Output the (x, y) coordinate of the center of the cell containing the given text.  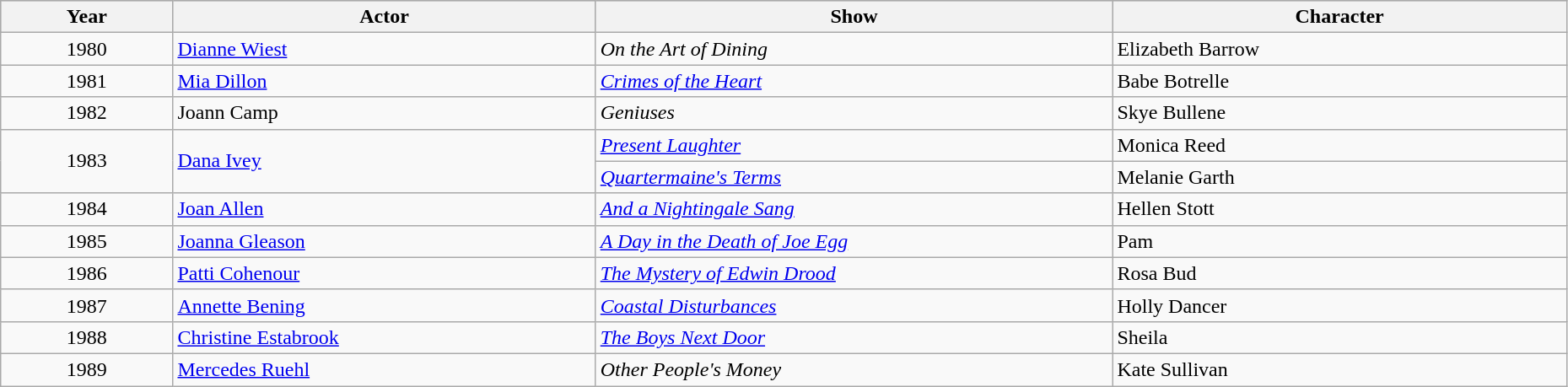
Mia Dillon (385, 81)
Show (854, 17)
Mercedes Ruehl (385, 369)
1981 (87, 81)
1984 (87, 209)
Rosa Bud (1339, 273)
1987 (87, 305)
Dana Ivey (385, 161)
Joann Camp (385, 113)
Quartermaine's Terms (854, 177)
Coastal Disturbances (854, 305)
Pam (1339, 241)
Year (87, 17)
The Boys Next Door (854, 337)
Monica Reed (1339, 145)
A Day in the Death of Joe Egg (854, 241)
Christine Estabrook (385, 337)
Sheila (1339, 337)
The Mystery of Edwin Drood (854, 273)
1982 (87, 113)
1988 (87, 337)
On the Art of Dining (854, 49)
Hellen Stott (1339, 209)
Melanie Garth (1339, 177)
Dianne Wiest (385, 49)
Geniuses (854, 113)
Character (1339, 17)
1985 (87, 241)
1989 (87, 369)
1983 (87, 161)
Present Laughter (854, 145)
Joan Allen (385, 209)
Other People's Money (854, 369)
Elizabeth Barrow (1339, 49)
Joanna Gleason (385, 241)
Annette Bening (385, 305)
Actor (385, 17)
And a Nightingale Sang (854, 209)
1986 (87, 273)
Skye Bullene (1339, 113)
Babe Botrelle (1339, 81)
1980 (87, 49)
Kate Sullivan (1339, 369)
Crimes of the Heart (854, 81)
Patti Cohenour (385, 273)
Holly Dancer (1339, 305)
